Search for the cell housing the specified text and yield its (X, Y) center coordinate. 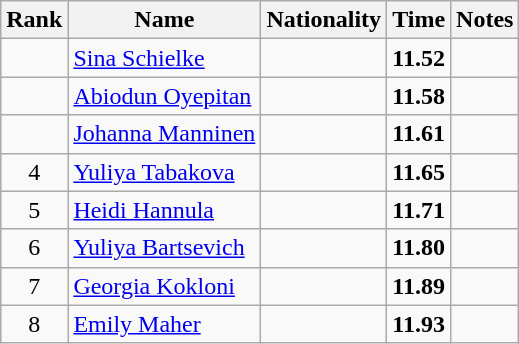
Nationality (324, 20)
5 (34, 210)
Rank (34, 20)
Yuliya Tabakova (164, 172)
4 (34, 172)
11.58 (419, 96)
Yuliya Bartsevich (164, 248)
11.52 (419, 58)
8 (34, 324)
11.89 (419, 286)
Time (419, 20)
11.61 (419, 134)
Heidi Hannula (164, 210)
Emily Maher (164, 324)
11.93 (419, 324)
Abiodun Oyepitan (164, 96)
Johanna Manninen (164, 134)
11.71 (419, 210)
11.65 (419, 172)
6 (34, 248)
Name (164, 20)
Georgia Kokloni (164, 286)
11.80 (419, 248)
Notes (485, 20)
Sina Schielke (164, 58)
7 (34, 286)
